Identify which cell holds the provided text, then report its [X, Y] central coordinate. 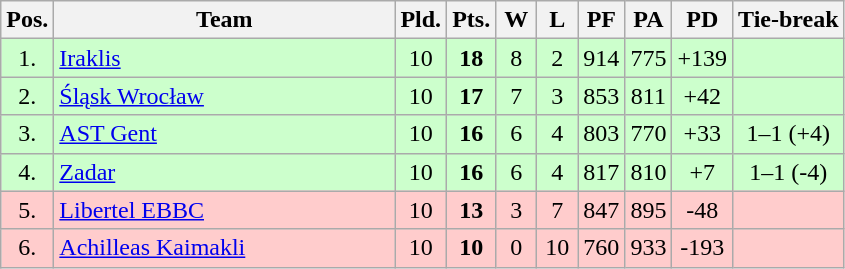
-193 [702, 248]
895 [648, 210]
933 [648, 248]
Iraklis [224, 58]
803 [602, 134]
847 [602, 210]
6. [28, 248]
1. [28, 58]
775 [648, 58]
18 [472, 58]
Pts. [472, 20]
W [516, 20]
2 [558, 58]
+33 [702, 134]
AST Gent [224, 134]
Team [224, 20]
0 [516, 248]
Achilleas Kaimakli [224, 248]
17 [472, 96]
Śląsk Wrocław [224, 96]
810 [648, 172]
+42 [702, 96]
1–1 (-4) [789, 172]
3. [28, 134]
8 [516, 58]
5. [28, 210]
Libertel EBBC [224, 210]
2. [28, 96]
Pld. [421, 20]
Tie-break [789, 20]
13 [472, 210]
853 [602, 96]
4. [28, 172]
1–1 (+4) [789, 134]
+7 [702, 172]
PD [702, 20]
Zadar [224, 172]
914 [602, 58]
760 [602, 248]
+139 [702, 58]
Pos. [28, 20]
770 [648, 134]
L [558, 20]
-48 [702, 210]
PF [602, 20]
PA [648, 20]
811 [648, 96]
817 [602, 172]
